Capture the cell that displays the provided text and extract its [X, Y] central coordinate. 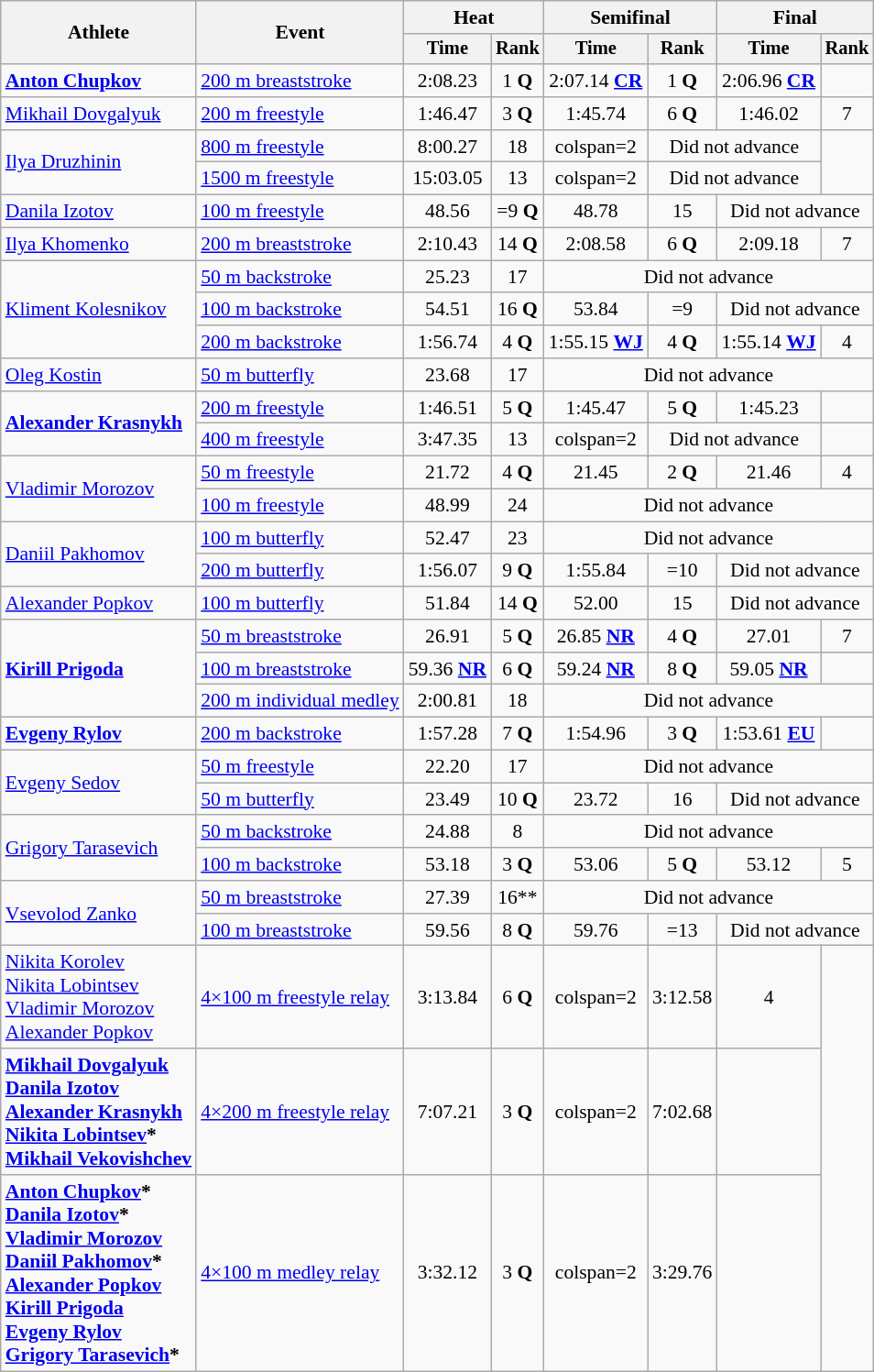
3:47.35 [447, 440]
27.39 [447, 897]
1:45.23 [768, 408]
=13 [682, 930]
Evgeny Sedov [99, 783]
400 m freestyle [300, 440]
Anton Chupkov [99, 81]
10 Q [518, 799]
1:57.28 [447, 734]
1:55.14 WJ [768, 342]
1:56.07 [447, 571]
59.36 NR [447, 669]
Oleg Kostin [99, 375]
7:07.21 [447, 1112]
26.91 [447, 636]
3:12.58 [682, 997]
59.76 [595, 930]
15:03.05 [447, 179]
Evgeny Rylov [99, 734]
27.01 [768, 636]
3:32.12 [447, 1273]
59.05 NR [768, 669]
Vladimir Morozov [99, 489]
4×200 m freestyle relay [300, 1112]
2:07.14 CR [595, 81]
2 Q [682, 473]
23.72 [595, 799]
1:45.74 [595, 114]
51.84 [447, 603]
59.56 [447, 930]
24 [518, 506]
Vsevolod Zanko [99, 913]
1:56.74 [447, 342]
=9 Q [518, 212]
3:13.84 [447, 997]
1:55.15 WJ [595, 342]
Semifinal [630, 17]
200 m butterfly [300, 571]
Ilya Druzhinin [99, 163]
Nikita KorolevNikita LobintsevVladimir MorozovAlexander Popkov [99, 997]
7 Q [518, 734]
Alexander Popkov [99, 603]
22.20 [447, 767]
1:45.47 [595, 408]
23 [518, 538]
53.12 [768, 864]
1:46.02 [768, 114]
Danila Izotov [99, 212]
Alexander Krasnykh [99, 423]
1:46.51 [447, 408]
16 Q [518, 310]
3:29.76 [682, 1273]
Ilya Khomenko [99, 245]
8:00.27 [447, 147]
16 [682, 799]
Athlete [99, 33]
2:00.81 [447, 701]
2:08.58 [595, 245]
21.46 [768, 473]
21.72 [447, 473]
1:55.84 [595, 571]
Daniil Pakhomov [99, 554]
Anton Chupkov*Danila Izotov*Vladimir MorozovDaniil Pakhomov*Alexander PopkovKirill PrigodaEvgeny RylovGrigory Tarasevich* [99, 1273]
23.49 [447, 799]
48.99 [447, 506]
=10 [682, 571]
21.45 [595, 473]
24.88 [447, 832]
800 m freestyle [300, 147]
52.47 [447, 538]
Kirill Prigoda [99, 669]
1:46.47 [447, 114]
53.18 [447, 864]
2:06.96 CR [768, 81]
1:53.61 EU [768, 734]
2:08.23 [447, 81]
23.68 [447, 375]
Event [300, 33]
52.00 [595, 603]
48.56 [447, 212]
1:54.96 [595, 734]
=9 [682, 310]
4×100 m medley relay [300, 1273]
5 [847, 864]
Final [795, 17]
2:10.43 [447, 245]
53.84 [595, 310]
1500 m freestyle [300, 179]
16** [518, 897]
59.24 NR [595, 669]
Mikhail Dovgalyuk [99, 114]
4×100 m freestyle relay [300, 997]
Mikhail DovgalyukDanila IzotovAlexander KrasnykhNikita Lobintsev*Mikhail Vekovishchev [99, 1112]
9 Q [518, 571]
Kliment Kolesnikov [99, 310]
26.85 NR [595, 636]
200 m individual medley [300, 701]
8 [518, 832]
Heat [475, 17]
54.51 [447, 310]
2:09.18 [768, 245]
Grigory Tarasevich [99, 849]
7:02.68 [682, 1112]
48.78 [595, 212]
25.23 [447, 277]
53.06 [595, 864]
